Output the [x, y] coordinate of the center of the cell containing the given text.  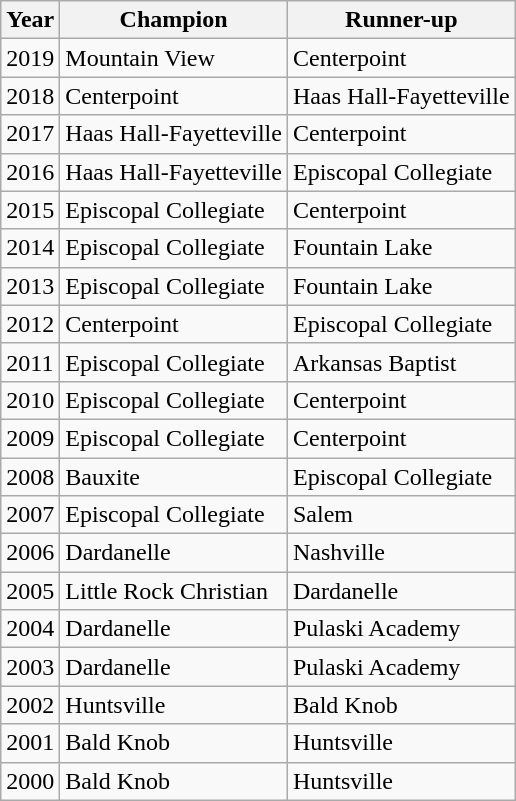
Year [30, 20]
2012 [30, 324]
2000 [30, 781]
2015 [30, 210]
2002 [30, 705]
2010 [30, 400]
2009 [30, 438]
Runner-up [401, 20]
2016 [30, 172]
Nashville [401, 553]
2017 [30, 134]
2003 [30, 667]
Champion [174, 20]
2019 [30, 58]
2011 [30, 362]
2005 [30, 591]
Bauxite [174, 477]
Little Rock Christian [174, 591]
2004 [30, 629]
2018 [30, 96]
2001 [30, 743]
2007 [30, 515]
2013 [30, 286]
Salem [401, 515]
Arkansas Baptist [401, 362]
2008 [30, 477]
2006 [30, 553]
2014 [30, 248]
Mountain View [174, 58]
